Identify which cell holds the provided text, then report its (x, y) central coordinate. 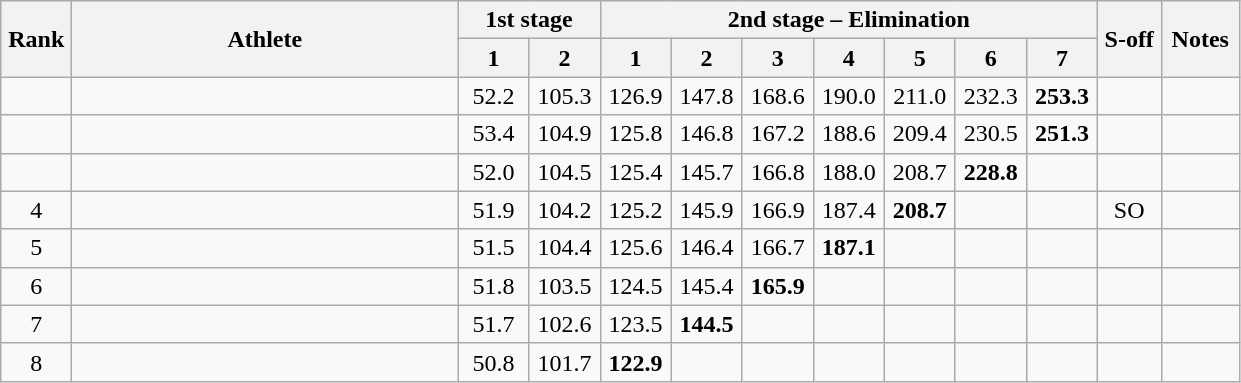
253.3 (1062, 96)
187.1 (848, 248)
105.3 (564, 96)
125.8 (636, 134)
123.5 (636, 324)
251.3 (1062, 134)
188.6 (848, 134)
147.8 (706, 96)
103.5 (564, 286)
124.5 (636, 286)
126.9 (636, 96)
S-off (1129, 39)
168.6 (778, 96)
52.0 (494, 172)
166.9 (778, 210)
51.9 (494, 210)
104.4 (564, 248)
145.9 (706, 210)
209.4 (920, 134)
188.0 (848, 172)
50.8 (494, 362)
146.4 (706, 248)
51.8 (494, 286)
Athlete (265, 39)
230.5 (990, 134)
3 (778, 58)
102.6 (564, 324)
SO (1129, 210)
125.4 (636, 172)
104.9 (564, 134)
52.2 (494, 96)
101.7 (564, 362)
145.7 (706, 172)
166.8 (778, 172)
104.2 (564, 210)
8 (36, 362)
Notes (1200, 39)
167.2 (778, 134)
166.7 (778, 248)
146.8 (706, 134)
145.4 (706, 286)
51.7 (494, 324)
125.6 (636, 248)
190.0 (848, 96)
104.5 (564, 172)
Rank (36, 39)
125.2 (636, 210)
228.8 (990, 172)
51.5 (494, 248)
165.9 (778, 286)
2nd stage – Elimination (848, 20)
211.0 (920, 96)
232.3 (990, 96)
122.9 (636, 362)
144.5 (706, 324)
187.4 (848, 210)
53.4 (494, 134)
1st stage (529, 20)
